Output the [x, y] coordinate of the center of the cell containing the given text.  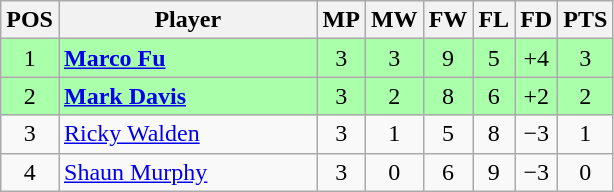
+4 [536, 58]
FD [536, 20]
Shaun Murphy [188, 172]
POS [30, 20]
4 [30, 172]
FL [494, 20]
Mark Davis [188, 96]
Ricky Walden [188, 134]
Player [188, 20]
Marco Fu [188, 58]
MW [394, 20]
MP [341, 20]
FW [448, 20]
+2 [536, 96]
PTS [586, 20]
